For the text-containing cell, return its midpoint in (x, y) coordinate format. 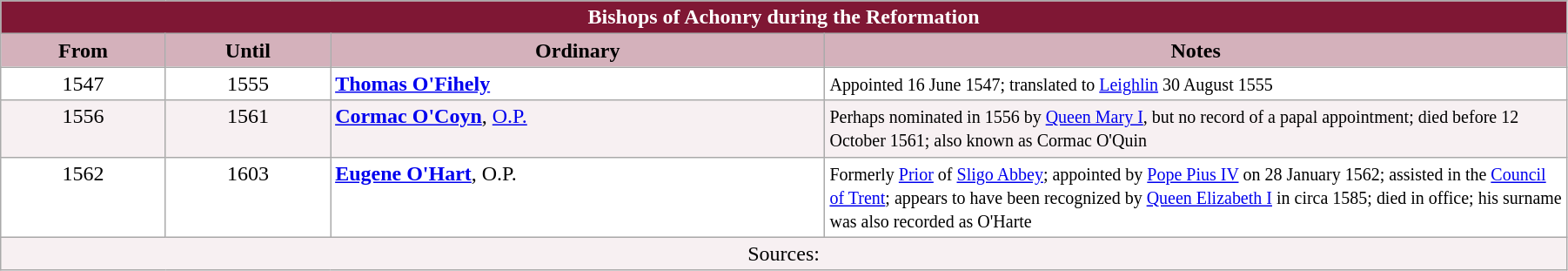
Eugene O'Hart, O.P. (578, 197)
1555 (247, 84)
Sources: (784, 254)
Bishops of Achonry during the Reformation (784, 17)
Notes (1196, 51)
Thomas O'Fihely (578, 84)
1547 (84, 84)
Ordinary (578, 51)
Cormac O'Coyn, O.P. (578, 129)
Until (247, 51)
Appointed 16 June 1547; translated to Leighlin 30 August 1555 (1196, 84)
Perhaps nominated in 1556 by Queen Mary I, but no record of a papal appointment; died before 12 October 1561; also known as Cormac O'Quin (1196, 129)
1603 (247, 197)
1556 (84, 129)
1561 (247, 129)
From (84, 51)
1562 (84, 197)
